Pinpoint the cell where the given text exists, returning its [x, y] midpoint coordinate. 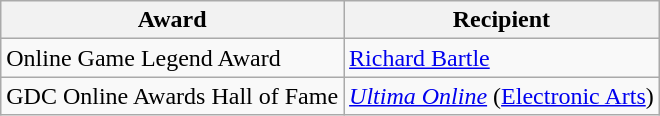
Online Game Legend Award [172, 58]
Ultima Online (Electronic Arts) [502, 96]
Richard Bartle [502, 58]
Award [172, 20]
Recipient [502, 20]
GDC Online Awards Hall of Fame [172, 96]
